From the cell containing the given text, extract its center point as [X, Y] coordinate. 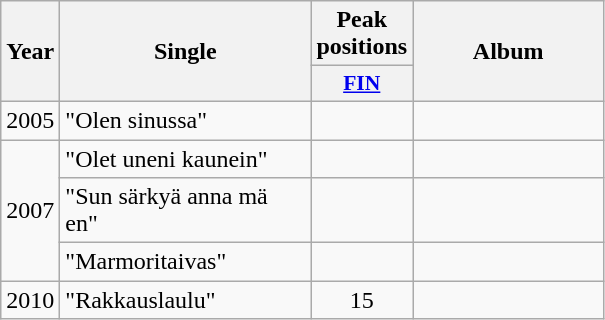
15 [362, 300]
Year [30, 52]
"Rakkauslaulu" [186, 300]
2007 [30, 210]
2010 [30, 300]
Album [508, 52]
Single [186, 52]
Peak positions [362, 34]
"Marmoritaivas" [186, 262]
"Sun särkyä anna mä en" [186, 210]
2005 [30, 120]
"Olen sinussa" [186, 120]
FIN [362, 84]
"Olet uneni kaunein" [186, 159]
